From the cell containing the given text, extract its center point as (X, Y) coordinate. 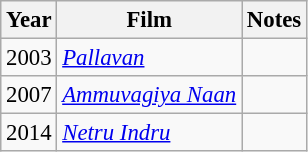
Ammuvagiya Naan (150, 95)
2007 (29, 95)
2003 (29, 58)
Film (150, 20)
Year (29, 20)
Netru Indru (150, 133)
Pallavan (150, 58)
Notes (274, 20)
2014 (29, 133)
